Provide the (x, y) coordinate of the cell's center where the given text is located.  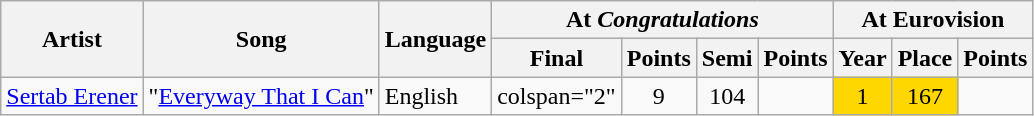
Final (557, 58)
Artist (72, 39)
Language (435, 39)
1 (862, 96)
English (435, 96)
Place (925, 58)
Sertab Erener (72, 96)
At Congratulations (662, 20)
At Eurovision (933, 20)
Year (862, 58)
"Everyway That I Can" (261, 96)
167 (925, 96)
colspan="2" (557, 96)
Song (261, 39)
104 (727, 96)
Semi (727, 58)
9 (658, 96)
